Extract the (x, y) coordinate from the center of the cell holding the provided text.  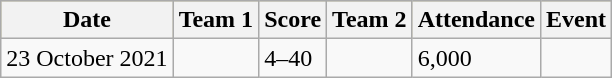
Team 1 (216, 20)
4–40 (293, 58)
Score (293, 20)
Date (87, 20)
Attendance (476, 20)
Event (576, 20)
23 October 2021 (87, 58)
Team 2 (370, 20)
6,000 (476, 58)
